Determine the (X, Y) coordinate at the center of the cell enclosing the given text.  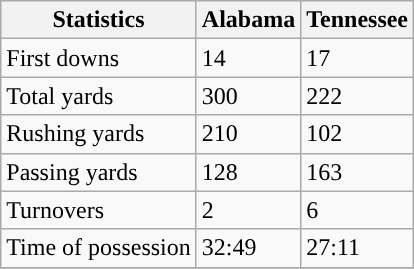
163 (358, 172)
222 (358, 96)
6 (358, 210)
Turnovers (99, 210)
27:11 (358, 248)
First downs (99, 58)
Alabama (248, 20)
17 (358, 58)
Total yards (99, 96)
32:49 (248, 248)
300 (248, 96)
Rushing yards (99, 134)
128 (248, 172)
14 (248, 58)
Statistics (99, 20)
Time of possession (99, 248)
Passing yards (99, 172)
102 (358, 134)
210 (248, 134)
2 (248, 210)
Tennessee (358, 20)
